Locate the cell with the specified text and output its [x, y] center coordinate. 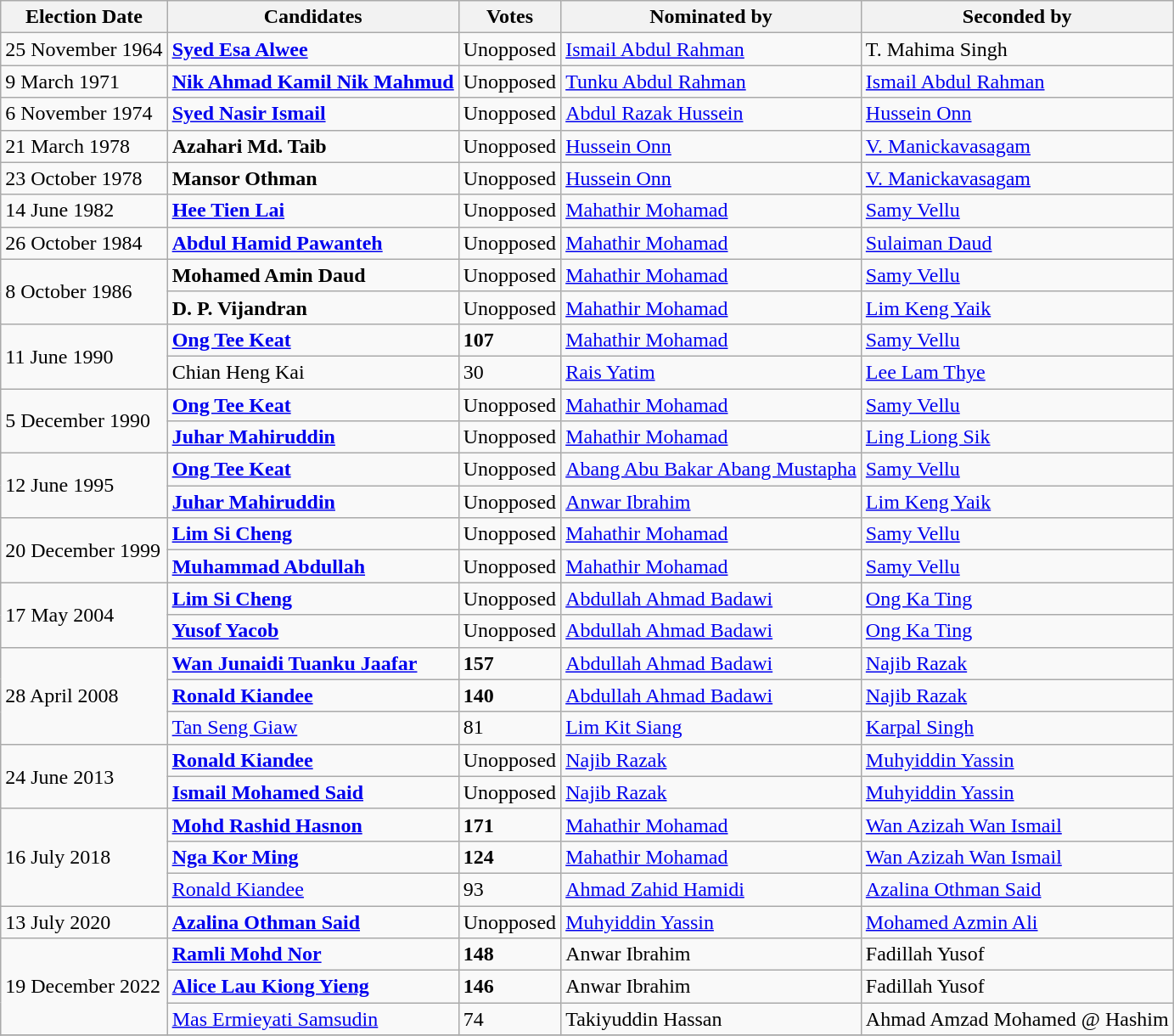
171 [509, 825]
8 October 1986 [84, 291]
20 December 1999 [84, 550]
81 [509, 728]
Hee Tien Lai [312, 211]
Mohamed Amin Daud [312, 275]
146 [509, 987]
Ismail Mohamed Said [312, 792]
74 [509, 1019]
21 March 1978 [84, 146]
17 May 2004 [84, 615]
Syed Nasir Ismail [312, 114]
Ling Liong Sik [1017, 437]
16 July 2018 [84, 857]
13 July 2020 [84, 921]
6 November 1974 [84, 114]
28 April 2008 [84, 695]
Chian Heng Kai [312, 372]
T. Mahima Singh [1017, 49]
93 [509, 889]
14 June 1982 [84, 211]
Syed Esa Alwee [312, 49]
148 [509, 954]
Election Date [84, 17]
157 [509, 663]
Yusof Yacob [312, 631]
Mas Ermieyati Samsudin [312, 1019]
Nik Ahmad Kamil Nik Mahmud [312, 82]
Takiyuddin Hassan [711, 1019]
Seconded by [1017, 17]
12 June 1995 [84, 486]
Votes [509, 17]
24 June 2013 [84, 776]
Tunku Abdul Rahman [711, 82]
23 October 1978 [84, 178]
Wan Junaidi Tuanku Jaafar [312, 663]
5 December 1990 [84, 421]
Nominated by [711, 17]
Ramli Mohd Nor [312, 954]
Muhammad Abdullah [312, 566]
25 November 1964 [84, 49]
140 [509, 695]
11 June 1990 [84, 356]
Rais Yatim [711, 372]
Ahmad Amzad Mohamed @ Hashim [1017, 1019]
Abang Abu Bakar Abang Mustapha [711, 470]
Sulaiman Daud [1017, 243]
Nga Kor Ming [312, 857]
Candidates [312, 17]
Abdul Hamid Pawanteh [312, 243]
124 [509, 857]
107 [509, 340]
Tan Seng Giaw [312, 728]
26 October 1984 [84, 243]
Azahari Md. Taib [312, 146]
D. P. Vijandran [312, 307]
19 December 2022 [84, 987]
Mansor Othman [312, 178]
Mohamed Azmin Ali [1017, 921]
30 [509, 372]
Abdul Razak Hussein [711, 114]
Alice Lau Kiong Yieng [312, 987]
Karpal Singh [1017, 728]
Ahmad Zahid Hamidi [711, 889]
Lim Kit Siang [711, 728]
9 March 1971 [84, 82]
Mohd Rashid Hasnon [312, 825]
Lee Lam Thye [1017, 372]
